Provide the [x, y] coordinate of the cell's center where the given text is located.  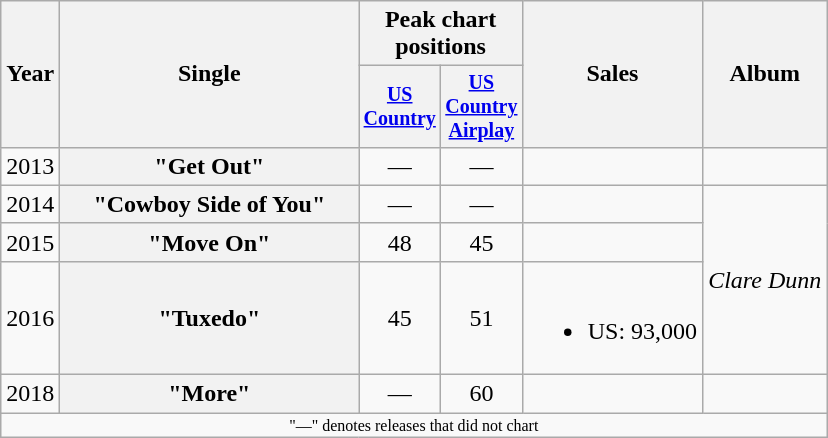
2015 [30, 242]
Single [210, 74]
Year [30, 74]
Clare Dunn [765, 280]
60 [482, 394]
2013 [30, 166]
2018 [30, 394]
Album [765, 74]
"More" [210, 394]
Peak chartpositions [440, 34]
48 [400, 242]
US Country [400, 106]
2014 [30, 204]
Sales [612, 74]
"Tuxedo" [210, 318]
51 [482, 318]
"Move On" [210, 242]
"Cowboy Side of You" [210, 204]
"—" denotes releases that did not chart [414, 425]
2016 [30, 318]
US: 93,000 [612, 318]
"Get Out" [210, 166]
US Country Airplay [482, 106]
